Return [x, y] of the center of cell containing provided text 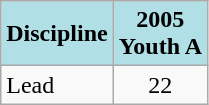
2005Youth A [160, 34]
Lead [57, 85]
Discipline [57, 34]
22 [160, 85]
